Find where the given text appears and provide that cell's center as [x, y] coordinate. 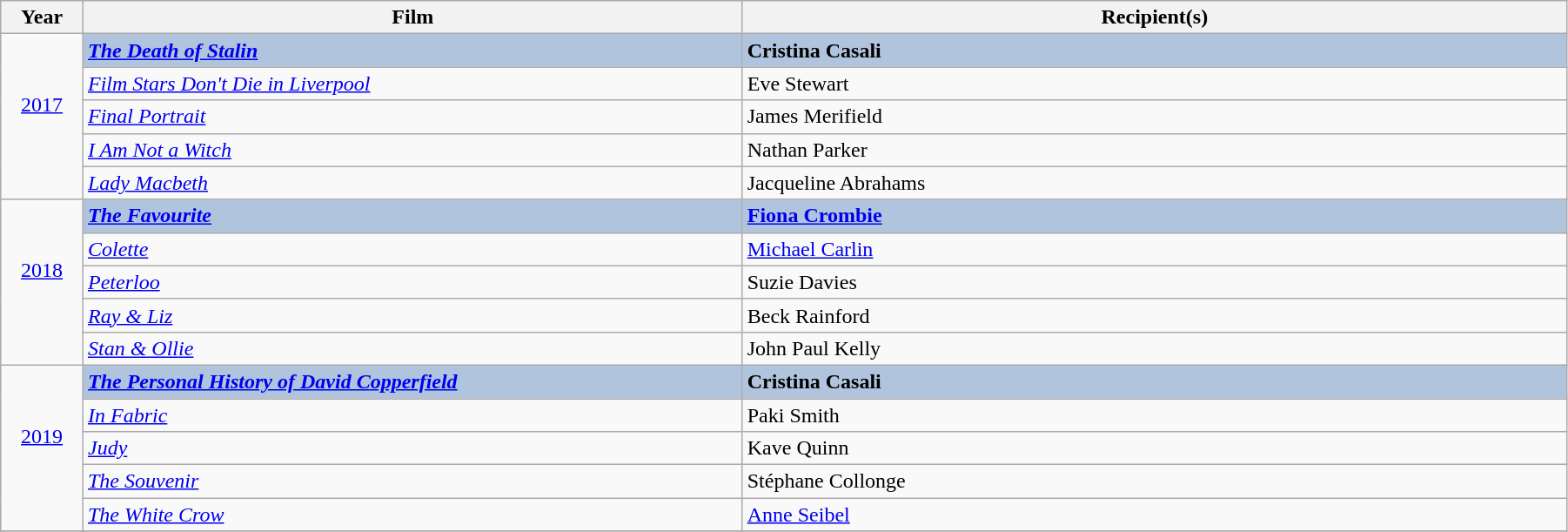
Ray & Liz [412, 315]
James Merifield [1154, 117]
In Fabric [412, 415]
2018 [42, 282]
Recipient(s) [1154, 17]
The White Crow [412, 515]
2017 [42, 117]
Film [412, 17]
Beck Rainford [1154, 315]
Suzie Davies [1154, 282]
Michael Carlin [1154, 249]
Kave Quinn [1154, 448]
Jacqueline Abrahams [1154, 183]
Paki Smith [1154, 415]
The Personal History of David Copperfield [412, 381]
2019 [42, 448]
Colette [412, 249]
Final Portrait [412, 117]
Eve Stewart [1154, 84]
Judy [412, 448]
The Souvenir [412, 481]
Stéphane Collonge [1154, 481]
The Death of Stalin [412, 51]
Peterloo [412, 282]
Anne Seibel [1154, 515]
Stan & Ollie [412, 348]
John Paul Kelly [1154, 348]
Nathan Parker [1154, 150]
Year [42, 17]
Film Stars Don't Die in Liverpool [412, 84]
Fiona Crombie [1154, 216]
The Favourite [412, 216]
I Am Not a Witch [412, 150]
Lady Macbeth [412, 183]
